Return (X, Y) of the center of cell containing provided text 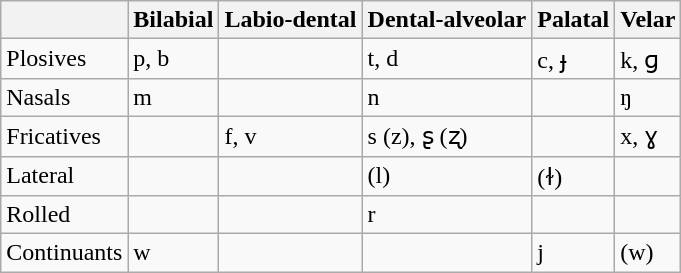
w (174, 253)
t, d (447, 59)
n (447, 97)
m (174, 97)
Bilabial (174, 20)
Fricatives (64, 136)
Continuants (64, 253)
r (447, 215)
Velar (648, 20)
Labio-dental (290, 20)
Dental-alveolar (447, 20)
Palatal (574, 20)
p, b (174, 59)
(l) (447, 176)
(w) (648, 253)
Rolled (64, 215)
Nasals (64, 97)
f, v (290, 136)
ŋ (648, 97)
j (574, 253)
c, ɟ (574, 59)
(ɫ) (574, 176)
x, ɣ (648, 136)
k, ɡ (648, 59)
Plosives (64, 59)
s (z), ʂ (ʐ) (447, 136)
Lateral (64, 176)
